Determine the [x, y] coordinate at the center of the cell enclosing the given text.  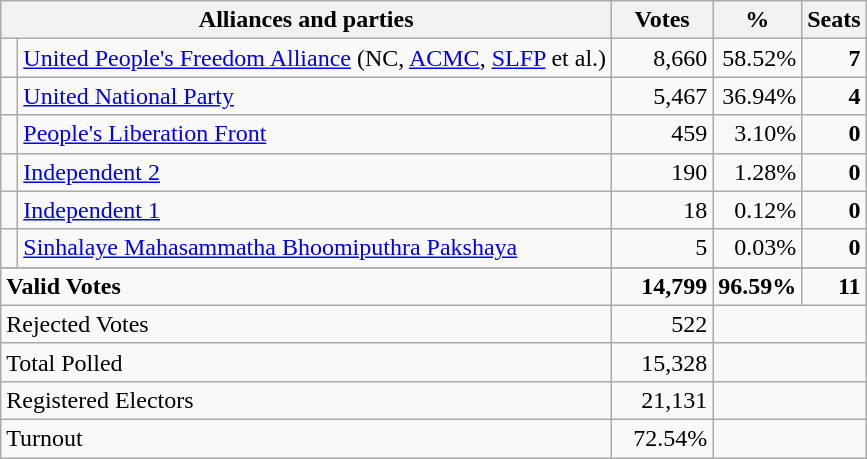
72.54% [662, 438]
Seats [834, 20]
14,799 [662, 286]
8,660 [662, 58]
Total Polled [306, 362]
21,131 [662, 400]
People's Liberation Front [315, 134]
15,328 [662, 362]
522 [662, 324]
% [758, 20]
Registered Electors [306, 400]
5,467 [662, 96]
0.03% [758, 248]
United People's Freedom Alliance (NC, ACMC, SLFP et al.) [315, 58]
Independent 1 [315, 210]
United National Party [315, 96]
0.12% [758, 210]
58.52% [758, 58]
18 [662, 210]
4 [834, 96]
36.94% [758, 96]
Turnout [306, 438]
459 [662, 134]
7 [834, 58]
5 [662, 248]
Alliances and parties [306, 20]
Independent 2 [315, 172]
11 [834, 286]
96.59% [758, 286]
Sinhalaye Mahasammatha Bhoomiputhra Pakshaya [315, 248]
Valid Votes [306, 286]
Rejected Votes [306, 324]
190 [662, 172]
Votes [662, 20]
1.28% [758, 172]
3.10% [758, 134]
